Identify which cell holds the provided text, then report its [X, Y] central coordinate. 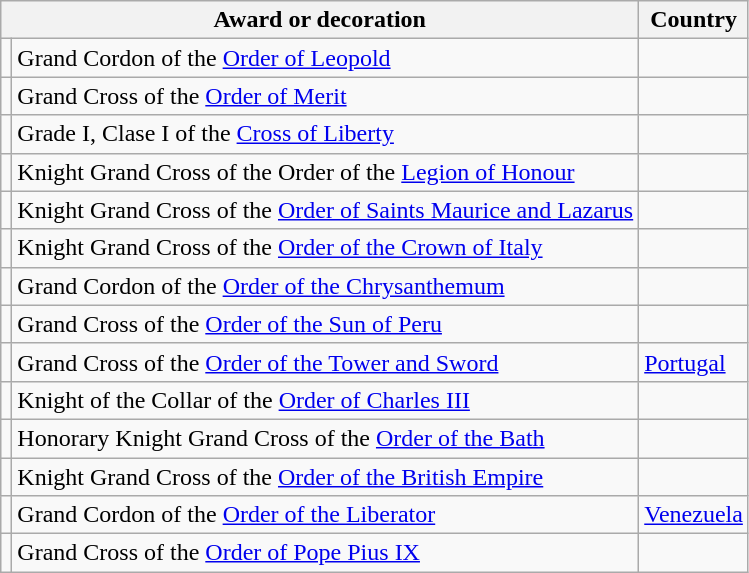
Honorary Knight Grand Cross of the Order of the Bath [326, 438]
Grand Cross of the Order of the Sun of Peru [326, 324]
Portugal [694, 362]
Grand Cross of the Order of the Tower and Sword [326, 362]
Knight of the Collar of the Order of Charles III [326, 400]
Grand Cordon of the Order of the Liberator [326, 515]
Grand Cross of the Order of Merit [326, 96]
Knight Grand Cross of the Order of the Crown of Italy [326, 248]
Award or decoration [320, 20]
Grand Cordon of the Order of the Chrysanthemum [326, 286]
Knight Grand Cross of the Order of Saints Maurice and Lazarus [326, 210]
Grade I, Clase I of the Cross of Liberty [326, 134]
Knight Grand Cross of the Order of the British Empire [326, 477]
Venezuela [694, 515]
Grand Cordon of the Order of Leopold [326, 58]
Grand Cross of the Order of Pope Pius IX [326, 553]
Knight Grand Cross of the Order of the Legion of Honour [326, 172]
Country [694, 20]
